Extract the (X, Y) coordinate from the center of the cell holding the provided text.  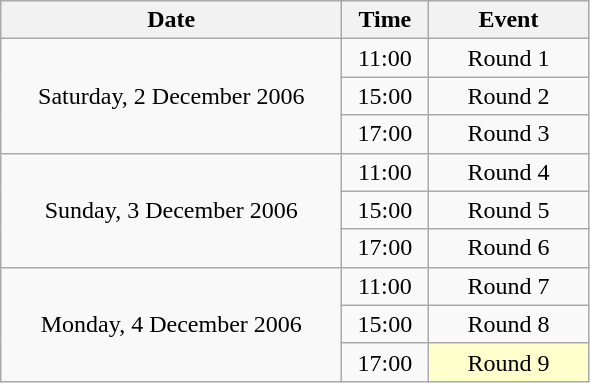
Sunday, 3 December 2006 (172, 210)
Saturday, 2 December 2006 (172, 96)
Round 5 (508, 210)
Round 3 (508, 134)
Event (508, 20)
Round 7 (508, 286)
Round 9 (508, 362)
Round 2 (508, 96)
Date (172, 20)
Round 6 (508, 248)
Monday, 4 December 2006 (172, 324)
Round 1 (508, 58)
Time (385, 20)
Round 4 (508, 172)
Round 8 (508, 324)
